Output the [x, y] coordinate of the center of the cell containing the given text.  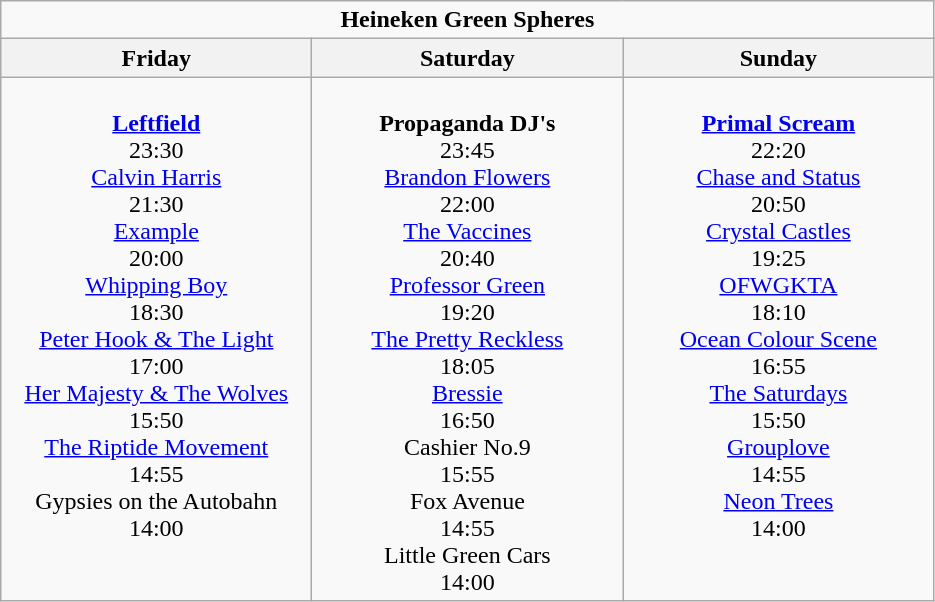
Heineken Green Spheres [468, 20]
Saturday [468, 58]
Sunday [778, 58]
Friday [156, 58]
